For the text-containing cell, return its midpoint in [x, y] coordinate format. 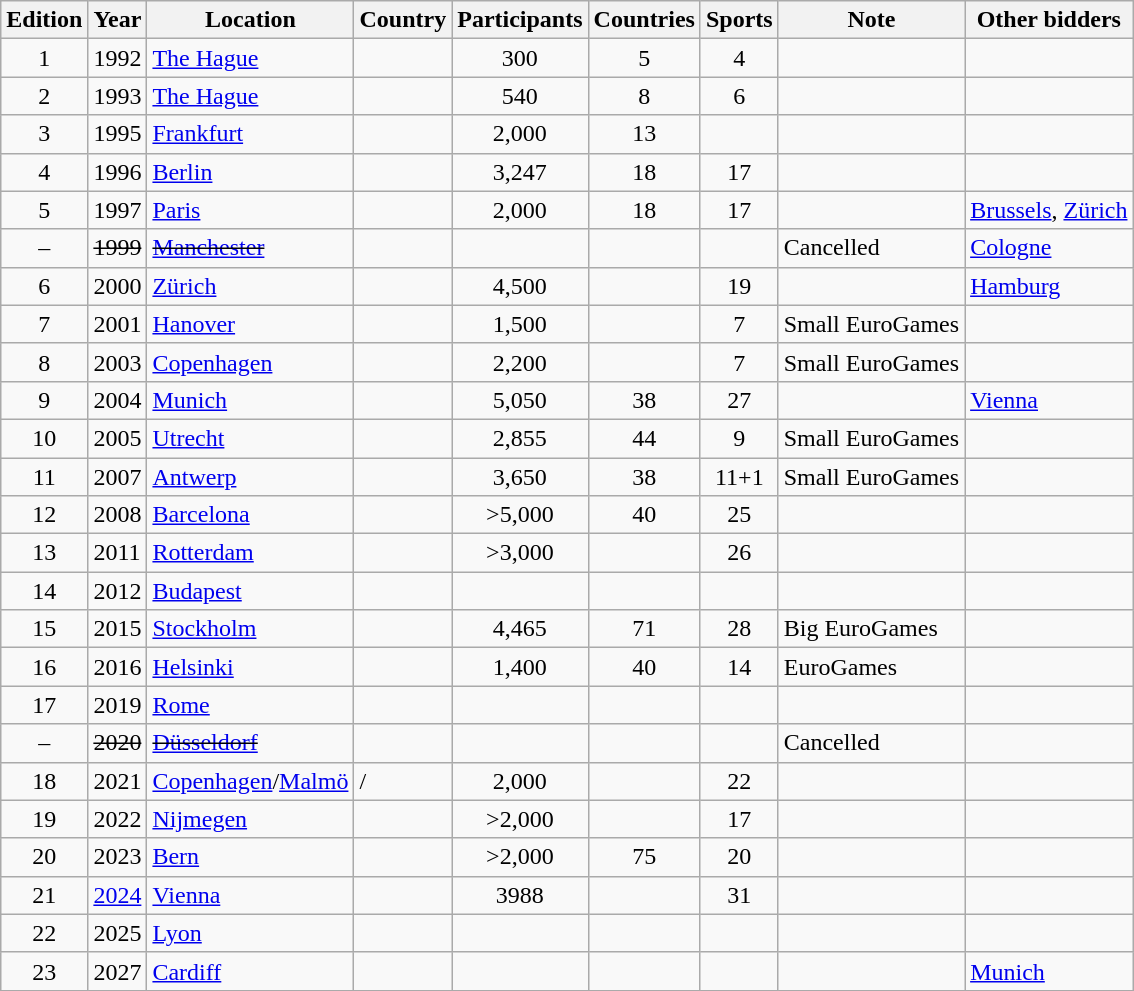
Düsseldorf [250, 743]
2008 [118, 515]
2007 [118, 477]
3988 [520, 895]
1995 [118, 134]
27 [739, 400]
300 [520, 58]
EuroGames [871, 667]
16 [44, 667]
2019 [118, 705]
Brussels, Zürich [1049, 210]
21 [44, 895]
/ [403, 781]
2021 [118, 781]
2 [44, 96]
2,855 [520, 438]
26 [739, 553]
1,400 [520, 667]
Zürich [250, 286]
2025 [118, 933]
Year [118, 20]
3,650 [520, 477]
Utrecht [250, 438]
Helsinki [250, 667]
>3,000 [520, 553]
25 [739, 515]
1996 [118, 172]
Location [250, 20]
Berlin [250, 172]
71 [644, 629]
2024 [118, 895]
1,500 [520, 324]
75 [644, 857]
15 [44, 629]
1999 [118, 248]
11+1 [739, 477]
Hanover [250, 324]
540 [520, 96]
23 [44, 971]
44 [644, 438]
2003 [118, 362]
Big EuroGames [871, 629]
Country [403, 20]
2000 [118, 286]
1 [44, 58]
Budapest [250, 591]
2,200 [520, 362]
28 [739, 629]
10 [44, 438]
Antwerp [250, 477]
12 [44, 515]
11 [44, 477]
Bern [250, 857]
4,465 [520, 629]
1997 [118, 210]
2023 [118, 857]
2004 [118, 400]
Barcelona [250, 515]
3 [44, 134]
Hamburg [1049, 286]
5,050 [520, 400]
2016 [118, 667]
Edition [44, 20]
Copenhagen/Malmö [250, 781]
4,500 [520, 286]
2015 [118, 629]
1993 [118, 96]
Rotterdam [250, 553]
2012 [118, 591]
Cardiff [250, 971]
2005 [118, 438]
3,247 [520, 172]
Participants [520, 20]
Note [871, 20]
31 [739, 895]
Other bidders [1049, 20]
Manchester [250, 248]
Rome [250, 705]
Frankfurt [250, 134]
Cologne [1049, 248]
2011 [118, 553]
2001 [118, 324]
2020 [118, 743]
Copenhagen [250, 362]
2022 [118, 819]
Paris [250, 210]
Sports [739, 20]
1992 [118, 58]
Lyon [250, 933]
>5,000 [520, 515]
Nijmegen [250, 819]
2027 [118, 971]
Stockholm [250, 629]
Countries [644, 20]
